Output the [x, y] coordinate of the center of the cell containing the given text.  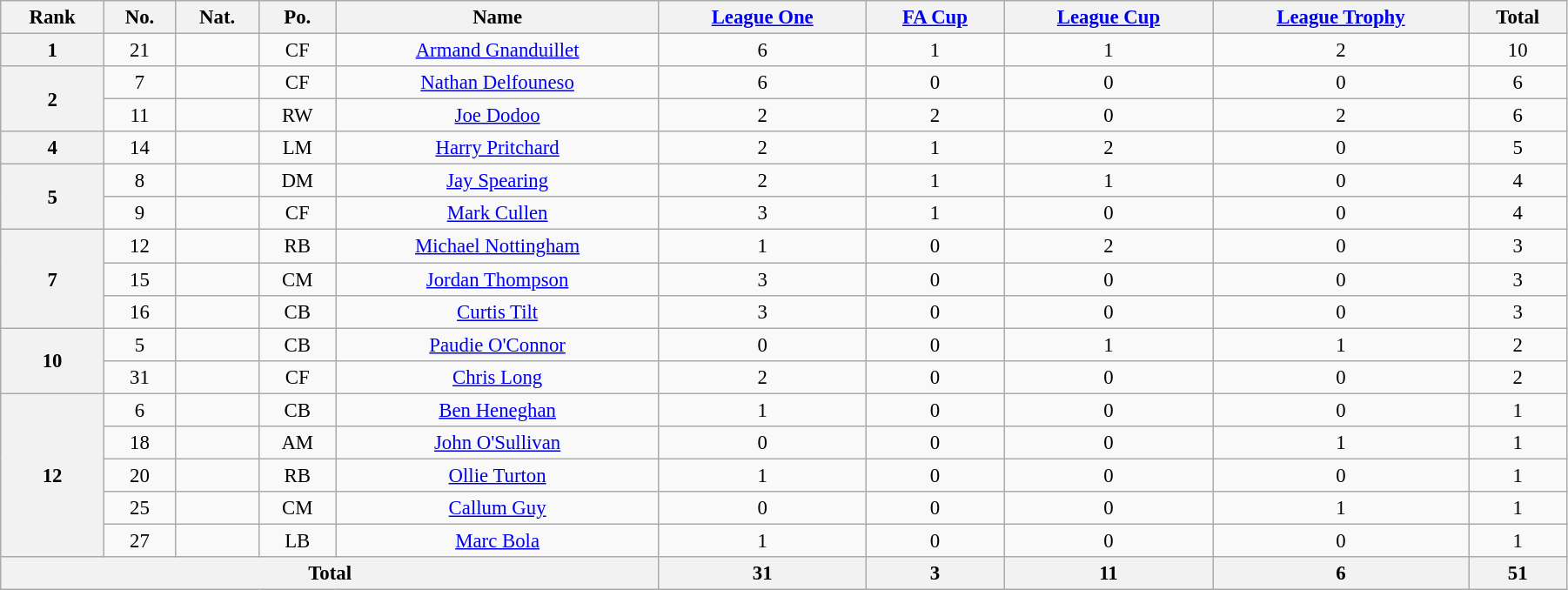
Name [498, 17]
LB [298, 540]
20 [139, 475]
21 [139, 50]
Ollie Turton [498, 475]
51 [1518, 573]
Rank [52, 17]
Nat. [218, 17]
Marc Bola [498, 540]
DM [298, 181]
Ben Heneghan [498, 410]
Callum Guy [498, 508]
Chris Long [498, 377]
FA Cup [935, 17]
Armand Gnanduillet [498, 50]
14 [139, 148]
18 [139, 443]
Nathan Delfouneso [498, 83]
RW [298, 116]
Po. [298, 17]
AM [298, 443]
John O'Sullivan [498, 443]
No. [139, 17]
Joe Dodoo [498, 116]
Curtis Tilt [498, 312]
Jay Spearing [498, 181]
League Trophy [1341, 17]
8 [139, 181]
16 [139, 312]
League One [762, 17]
Paudie O'Connor [498, 345]
Mark Cullen [498, 213]
Jordan Thompson [498, 279]
LM [298, 148]
League Cup [1109, 17]
Harry Pritchard [498, 148]
27 [139, 540]
15 [139, 279]
9 [139, 213]
25 [139, 508]
Michael Nottingham [498, 246]
